Identify which cell holds the provided text, then report its [x, y] central coordinate. 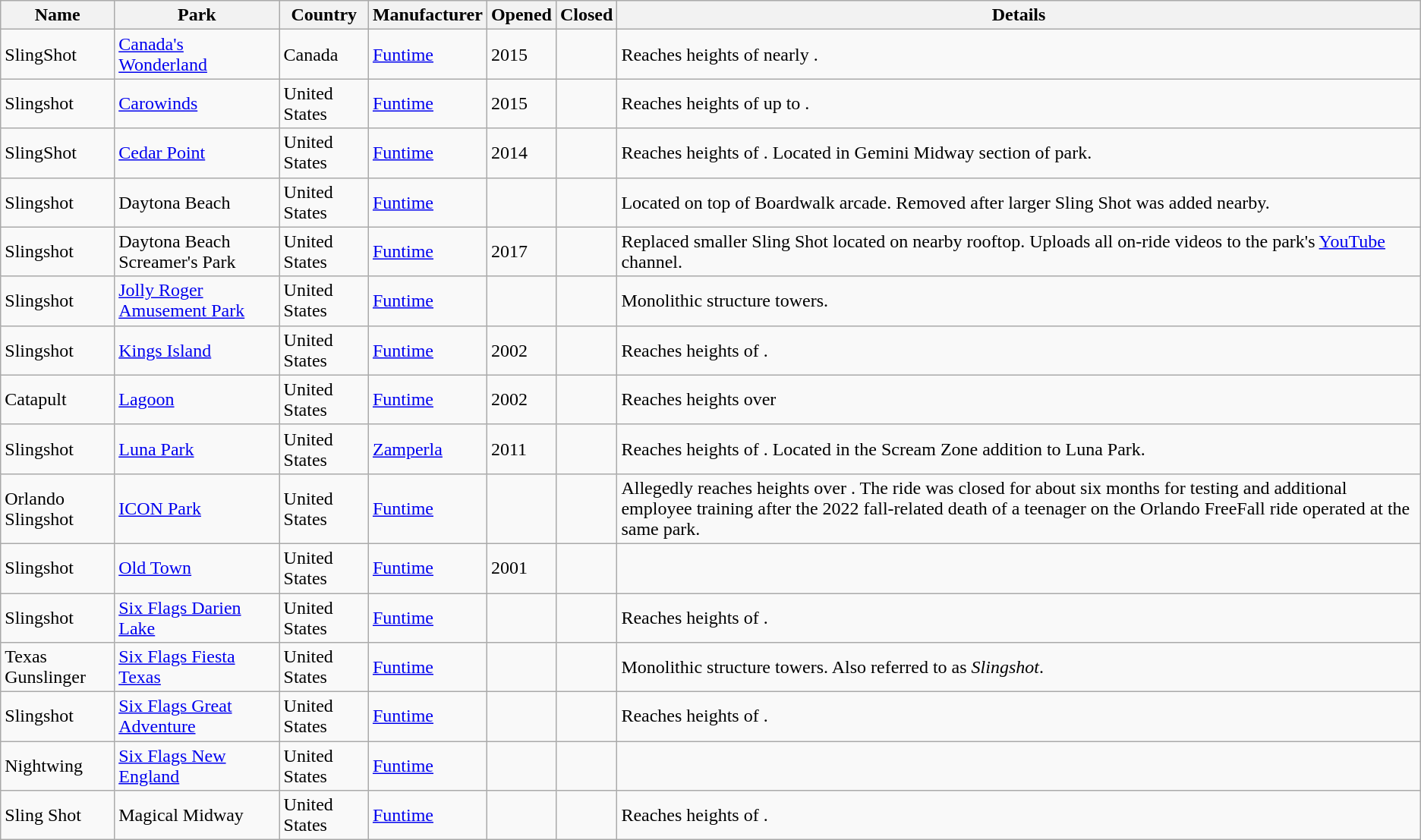
Texas Gunslinger [58, 668]
Old Town [197, 568]
Located on top of Boardwalk arcade. Removed after larger Sling Shot was added nearby. [1019, 202]
2014 [521, 153]
2017 [521, 252]
Six Flags Great Adventure [197, 716]
Reaches heights of . Located in the Scream Zone addition to Luna Park. [1019, 449]
Country [323, 15]
Canada's Wonderland [197, 55]
Magical Midway [197, 815]
2011 [521, 449]
Carowinds [197, 103]
ICON Park [197, 508]
Six Flags Fiesta Texas [197, 668]
Sling Shot [58, 815]
Monolithic structure towers. Also referred to as Slingshot. [1019, 668]
Replaced smaller Sling Shot located on nearby rooftop. Uploads all on-ride videos to the park's YouTube channel. [1019, 252]
Reaches heights of nearly . [1019, 55]
Nightwing [58, 766]
Details [1019, 15]
Jolly Roger Amusement Park [197, 300]
Reaches heights of up to . [1019, 103]
Daytona Beach [197, 202]
Closed [586, 15]
Zamperla [427, 449]
Six Flags Darien Lake [197, 618]
Manufacturer [427, 15]
Reaches heights over [1019, 399]
Canada [323, 55]
Name [58, 15]
Catapult [58, 399]
Daytona Beach Screamer's Park [197, 252]
2001 [521, 568]
Lagoon [197, 399]
Monolithic structure towers. [1019, 300]
Park [197, 15]
Reaches heights of . Located in Gemini Midway section of park. [1019, 153]
Orlando Slingshot [58, 508]
Kings Island [197, 351]
Luna Park [197, 449]
Cedar Point [197, 153]
Opened [521, 15]
Six Flags New England [197, 766]
